Determine the [X, Y] coordinate at the center of the cell enclosing the given text.  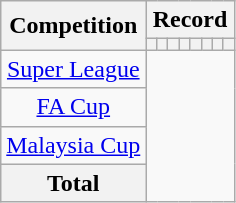
Competition [74, 26]
Record [190, 20]
Total [74, 183]
Super League [74, 69]
Malaysia Cup [74, 145]
FA Cup [74, 107]
